For the text-containing cell, return its midpoint in (x, y) coordinate format. 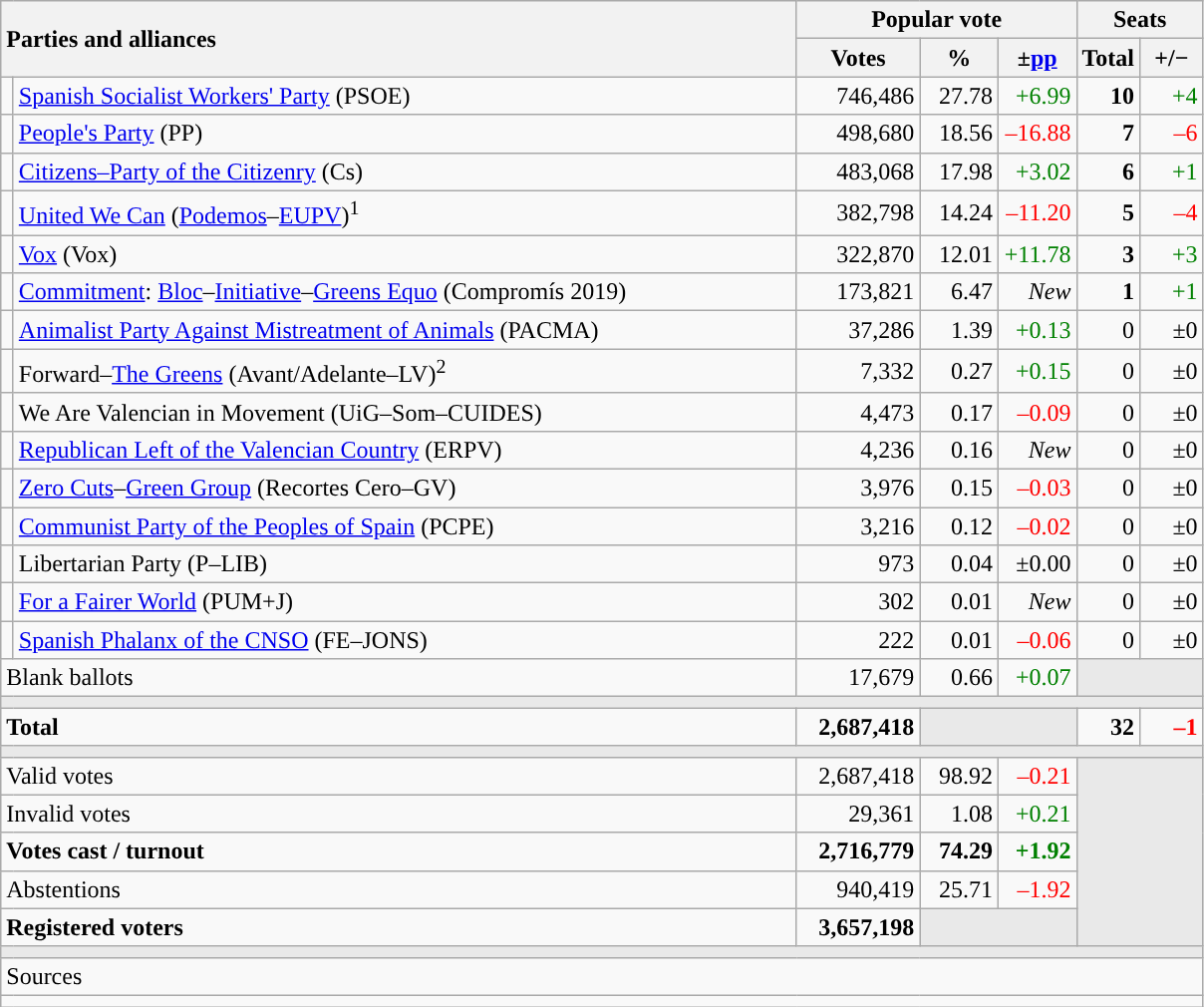
People's Party (PP) (405, 134)
Republican Left of the Valencian Country (ERPV) (405, 450)
–4 (1172, 213)
+11.78 (1037, 254)
14.24 (959, 213)
322,870 (858, 254)
4,473 (858, 412)
–0.02 (1037, 526)
98.92 (959, 776)
–0.06 (1037, 640)
–0.21 (1037, 776)
Valid votes (399, 776)
+0.13 (1037, 330)
746,486 (858, 96)
Forward–The Greens (Avant/Adelante–LV)2 (405, 371)
4,236 (858, 450)
Seats (1140, 20)
Invalid votes (399, 814)
1 (1108, 292)
–0.03 (1037, 488)
222 (858, 640)
Animalist Party Against Mistreatment of Animals (PACMA) (405, 330)
+6.99 (1037, 96)
3,976 (858, 488)
3 (1108, 254)
Libertarian Party (P–LIB) (405, 564)
1.39 (959, 330)
382,798 (858, 213)
25.71 (959, 889)
173,821 (858, 292)
±pp (1037, 58)
0.16 (959, 450)
+4 (1172, 96)
+/− (1172, 58)
+0.07 (1037, 678)
498,680 (858, 134)
–11.20 (1037, 213)
Votes (858, 58)
1.08 (959, 814)
37,286 (858, 330)
32 (1108, 727)
302 (858, 602)
7 (1108, 134)
Commitment: Bloc–Initiative–Greens Equo (Compromís 2019) (405, 292)
+0.21 (1037, 814)
–6 (1172, 134)
Zero Cuts–Green Group (Recortes Cero–GV) (405, 488)
For a Fairer World (PUM+J) (405, 602)
0.66 (959, 678)
+0.15 (1037, 371)
3,216 (858, 526)
–1.92 (1037, 889)
6.47 (959, 292)
3,657,198 (858, 927)
+3.02 (1037, 171)
0.27 (959, 371)
Spanish Socialist Workers' Party (PSOE) (405, 96)
Vox (Vox) (405, 254)
29,361 (858, 814)
Sources (602, 976)
+1.92 (1037, 851)
Citizens–Party of the Citizenry (Cs) (405, 171)
Parties and alliances (399, 39)
6 (1108, 171)
7,332 (858, 371)
5 (1108, 213)
Blank ballots (399, 678)
–0.09 (1037, 412)
12.01 (959, 254)
10 (1108, 96)
940,419 (858, 889)
We Are Valencian in Movement (UiG–Som–CUIDES) (405, 412)
0.17 (959, 412)
2,716,779 (858, 851)
United We Can (Podemos–EUPV)1 (405, 213)
Abstentions (399, 889)
483,068 (858, 171)
27.78 (959, 96)
973 (858, 564)
17,679 (858, 678)
+3 (1172, 254)
Spanish Phalanx of the CNSO (FE–JONS) (405, 640)
17.98 (959, 171)
0.04 (959, 564)
–1 (1172, 727)
Registered voters (399, 927)
Communist Party of the Peoples of Spain (PCPE) (405, 526)
±0.00 (1037, 564)
Popular vote (937, 20)
% (959, 58)
74.29 (959, 851)
0.15 (959, 488)
0.12 (959, 526)
–16.88 (1037, 134)
Votes cast / turnout (399, 851)
18.56 (959, 134)
